Locate the cell with the specified text and output its (X, Y) center coordinate. 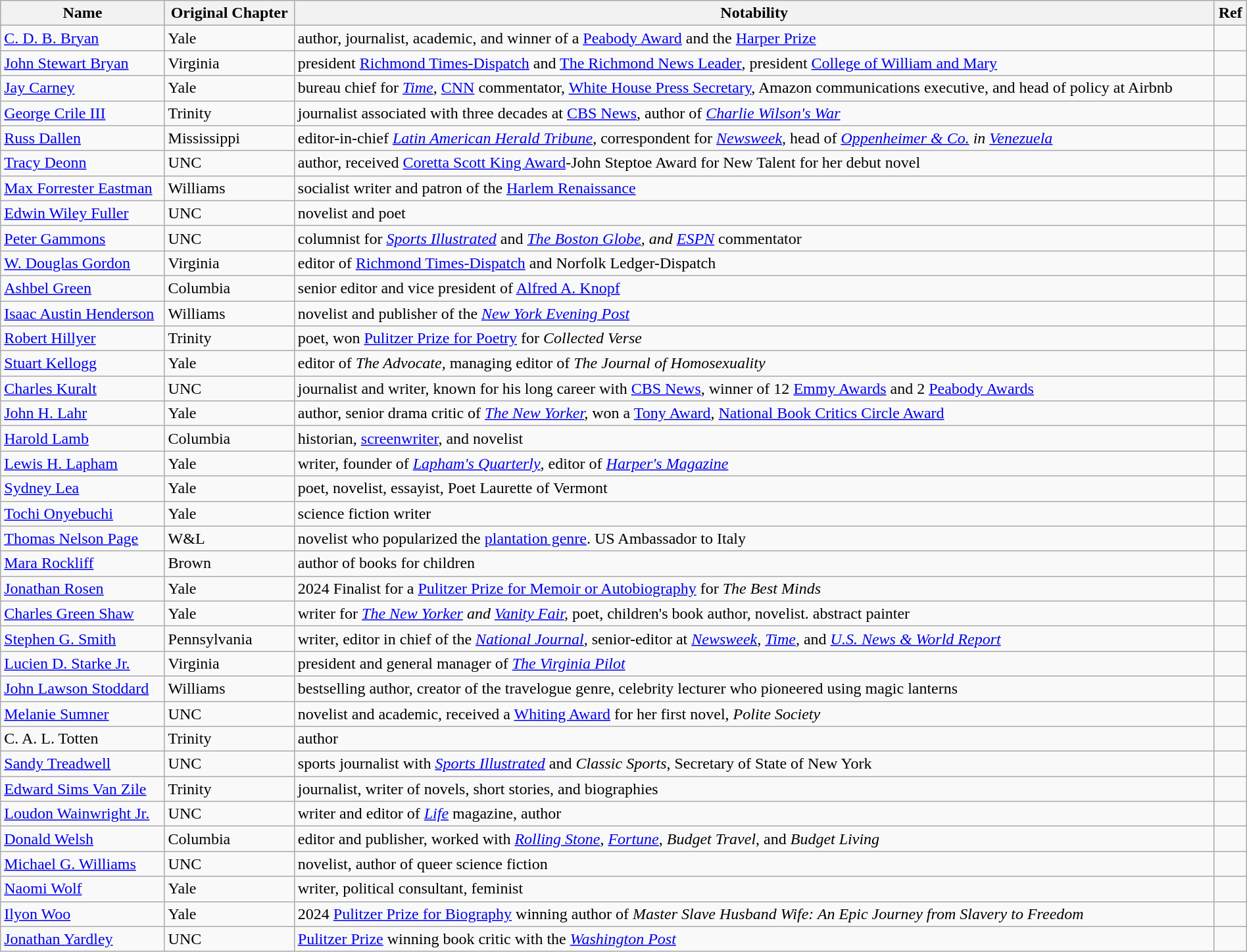
author, senior drama critic of The New Yorker, won a Tony Award, National Book Critics Circle Award (754, 414)
writer, editor in chief of the National Journal, senior-editor at Newsweek, Time, and U.S. News & World Report (754, 638)
Ashbel Green (83, 288)
Jay Carney (83, 88)
Original Chapter (229, 13)
John Lawson Stoddard (83, 688)
W&L (229, 538)
Mississippi (229, 138)
president and general manager of The Virginia Pilot (754, 663)
editor of Richmond Times-Dispatch and Norfolk Ledger-Dispatch (754, 263)
socialist writer and patron of the Harlem Renaissance (754, 188)
Michael G. Williams (83, 864)
Charles Green Shaw (83, 613)
science fiction writer (754, 513)
Jonathan Rosen (83, 588)
author, journalist, academic, and winner of a Peabody Award and the Harper Prize (754, 38)
Melanie Sumner (83, 713)
sports journalist with Sports Illustrated and Classic Sports, Secretary of State of New York (754, 764)
Ilyon Woo (83, 914)
Tochi Onyebuchi (83, 513)
author of books for children (754, 563)
Lucien D. Starke Jr. (83, 663)
writer and editor of Life magazine, author (754, 814)
Name (83, 13)
C. A. L. Totten (83, 739)
editor and publisher, worked with Rolling Stone, Fortune, Budget Travel, and Budget Living (754, 839)
Max Forrester Eastman (83, 188)
Charles Kuralt (83, 389)
Isaac Austin Henderson (83, 314)
novelist who popularized the plantation genre. US Ambassador to Italy (754, 538)
author (754, 739)
Tracy Deonn (83, 163)
Harold Lamb (83, 439)
columnist for Sports Illustrated and The Boston Globe, and ESPN commentator (754, 238)
writer, political consultant, feminist (754, 889)
Lewis H. Lapham (83, 464)
senior editor and vice president of Alfred A. Knopf (754, 288)
Edwin Wiley Fuller (83, 213)
bureau chief for Time, CNN commentator, White House Press Secretary, Amazon communications executive, and head of policy at Airbnb (754, 88)
George Crile III (83, 113)
Pulitzer Prize winning book critic with the Washington Post (754, 939)
editor-in-chief Latin American Herald Tribune, correspondent for Newsweek, head of Oppenheimer & Co. in Venezuela (754, 138)
Edward Sims Van Zile (83, 789)
Sandy Treadwell (83, 764)
journalist associated with three decades at CBS News, author of Charlie Wilson's War (754, 113)
Brown (229, 563)
Naomi Wolf (83, 889)
writer for The New Yorker and Vanity Fair, poet, children's book author, novelist. abstract painter (754, 613)
W. Douglas Gordon (83, 263)
Loudon Wainwright Jr. (83, 814)
Jonathan Yardley (83, 939)
C. D. B. Bryan (83, 38)
John Stewart Bryan (83, 63)
journalist, writer of novels, short stories, and biographies (754, 789)
Ref (1230, 13)
Notability (754, 13)
Stuart Kellogg (83, 364)
Sydney Lea (83, 488)
Thomas Nelson Page (83, 538)
poet, novelist, essayist, Poet Laurette of Vermont (754, 488)
journalist and writer, known for his long career with CBS News, winner of 12 Emmy Awards and 2 Peabody Awards (754, 389)
president Richmond Times-Dispatch and The Richmond News Leader, president College of William and Mary (754, 63)
Mara Rockliff (83, 563)
historian, screenwriter, and novelist (754, 439)
author, received Coretta Scott King Award-John Steptoe Award for New Talent for her debut novel (754, 163)
2024 Pulitzer Prize for Biography winning author of Master Slave Husband Wife: An Epic Journey from Slavery to Freedom (754, 914)
Donald Welsh (83, 839)
Robert Hillyer (83, 339)
editor of The Advocate, managing editor of The Journal of Homosexuality (754, 364)
novelist and publisher of the New York Evening Post (754, 314)
novelist and academic, received a Whiting Award for her first novel, Polite Society (754, 713)
writer, founder of Lapham's Quarterly, editor of Harper's Magazine (754, 464)
John H. Lahr (83, 414)
Pennsylvania (229, 638)
novelist, author of queer science fiction (754, 864)
novelist and poet (754, 213)
bestselling author, creator of the travelogue genre, celebrity lecturer who pioneered using magic lanterns (754, 688)
Stephen G. Smith (83, 638)
Russ Dallen (83, 138)
poet, won Pulitzer Prize for Poetry for Collected Verse (754, 339)
Peter Gammons (83, 238)
2024 Finalist for a Pulitzer Prize for Memoir or Autobiography for The Best Minds (754, 588)
